Return the [X, Y] coordinate for the center point of the cell that contains the specified text.  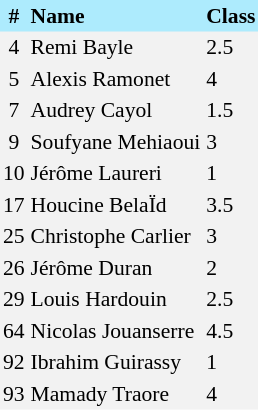
Remi Bayle [116, 48]
93 [14, 394]
4.5 [230, 331]
Soufyane Mehiaoui [116, 142]
92 [14, 362]
Houcine BelaÏd [116, 205]
Ibrahim Guirassy [116, 362]
# [14, 16]
3.5 [230, 205]
25 [14, 236]
Jérôme Laureri [116, 174]
29 [14, 300]
26 [14, 268]
Christophe Carlier [116, 236]
Audrey Cayol [116, 110]
17 [14, 205]
1.5 [230, 110]
Mamady Traore [116, 394]
Jérôme Duran [116, 268]
Name [116, 16]
7 [14, 110]
2 [230, 268]
Louis Hardouin [116, 300]
Alexis Ramonet [116, 79]
64 [14, 331]
10 [14, 174]
Nicolas Jouanserre [116, 331]
5 [14, 79]
9 [14, 142]
Class [230, 16]
